Return (x, y) of the center of cell containing provided text 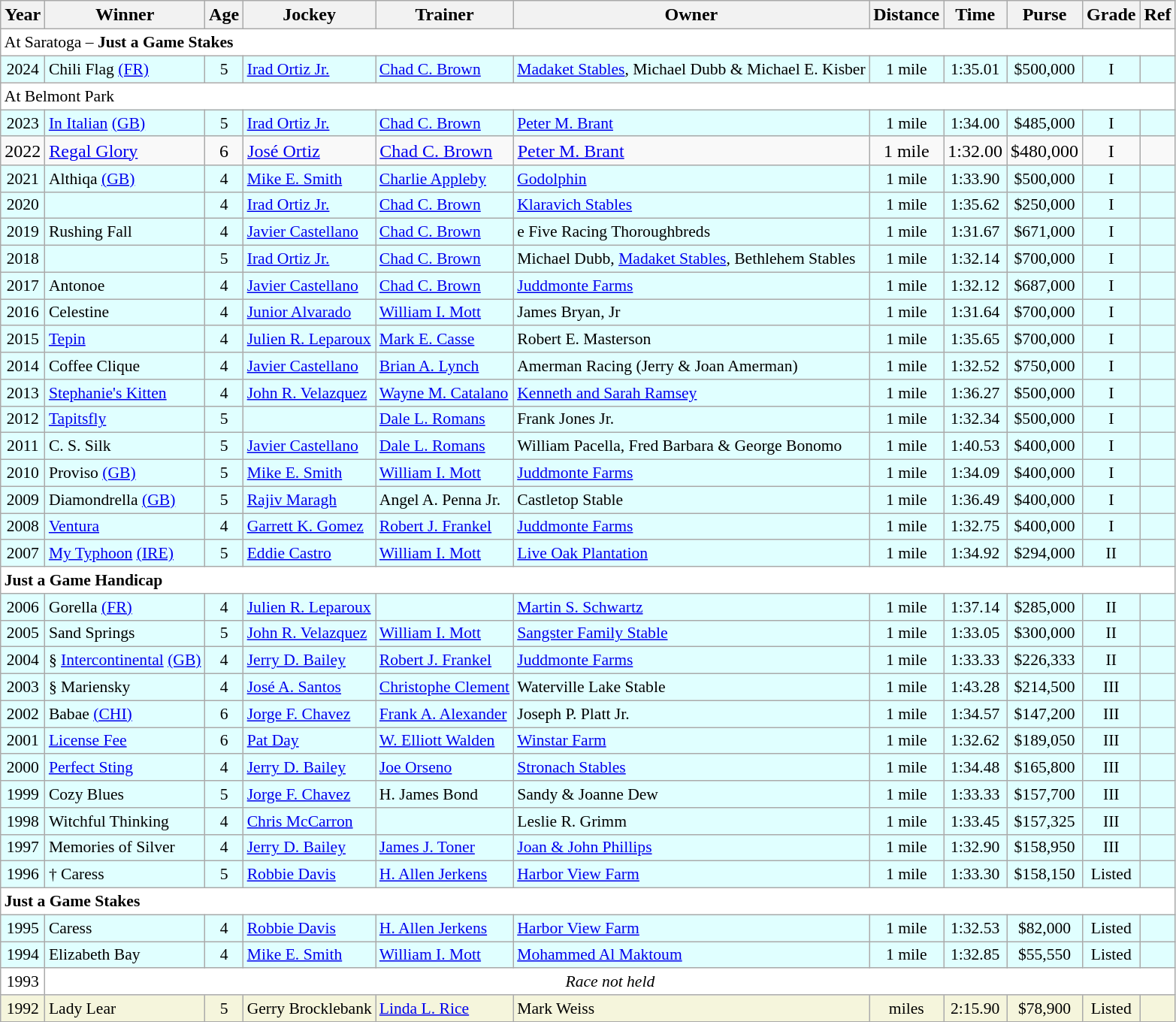
Tapitsfly (125, 419)
1996 (23, 875)
2016 (23, 313)
1:32.90 (975, 848)
Tepin (125, 339)
Gorella (FR) (125, 606)
1:36.27 (975, 392)
2002 (23, 714)
1:32.85 (975, 954)
Pat Day (310, 741)
§ Mariensky (125, 687)
License Fee (125, 741)
Sandy & Joanne Dew (691, 794)
Joe Orseno (445, 767)
H. James Bond (445, 794)
2007 (23, 553)
1:31.67 (975, 232)
José Ortiz (310, 150)
2005 (23, 633)
Grade (1111, 15)
1:34.92 (975, 553)
1:35.62 (975, 205)
Linda L. Rice (445, 1008)
1:36.49 (975, 500)
1:37.14 (975, 606)
$55,550 (1044, 954)
2008 (23, 526)
1:33.05 (975, 633)
Coffee Clique (125, 366)
2010 (23, 473)
$300,000 (1044, 633)
Rushing Fall (125, 232)
Ref (1157, 15)
2011 (23, 446)
miles (906, 1008)
1:33.90 (975, 178)
2018 (23, 259)
Winstar Farm (691, 741)
1993 (23, 981)
e Five Racing Thoroughbreds (691, 232)
$158,950 (1044, 848)
† Caress (125, 875)
William Pacella, Fred Barbara & George Bonomo (691, 446)
$157,325 (1044, 821)
Jockey (310, 15)
2000 (23, 767)
Year (23, 15)
Brian A. Lynch (445, 366)
Martin S. Schwartz (691, 606)
Christophe Clement (445, 687)
Chili Flag (FR) (125, 69)
Winner (125, 15)
$285,000 (1044, 606)
Rajiv Maragh (310, 500)
Babae (CHI) (125, 714)
1:34.00 (975, 123)
1:40.53 (975, 446)
Amerman Racing (Jerry & Joan Amerman) (691, 366)
$82,000 (1044, 928)
1995 (23, 928)
Witchful Thinking (125, 821)
1:35.65 (975, 339)
1:33.30 (975, 875)
1:32.34 (975, 419)
1:32.62 (975, 741)
C. S. Silk (125, 446)
Frank Jones Jr. (691, 419)
Charlie Appleby (445, 178)
$226,333 (1044, 661)
Michael Dubb, Madaket Stables, Bethlehem Stables (691, 259)
Lady Lear (125, 1008)
1:34.48 (975, 767)
Mark E. Casse (445, 339)
1998 (23, 821)
Trainer (445, 15)
1:32.75 (975, 526)
Race not held (610, 981)
Purse (1044, 15)
James J. Toner (445, 848)
2014 (23, 366)
Joseph P. Platt Jr. (691, 714)
Godolphin (691, 178)
1994 (23, 954)
2022 (23, 150)
Wayne M. Catalano (445, 392)
Mark Weiss (691, 1008)
1:32.12 (975, 286)
1:34.57 (975, 714)
2019 (23, 232)
2015 (23, 339)
2024 (23, 69)
Waterville Lake Stable (691, 687)
2001 (23, 741)
1:31.64 (975, 313)
Sand Springs (125, 633)
$214,500 (1044, 687)
1:32.00 (975, 150)
Ventura (125, 526)
$157,700 (1044, 794)
At Saratoga – Just a Game Stakes (588, 43)
1997 (23, 848)
Eddie Castro (310, 553)
1:33.45 (975, 821)
2009 (23, 500)
Just a Game Stakes (588, 901)
$165,800 (1044, 767)
Diamondrella (GB) (125, 500)
2017 (23, 286)
Elizabeth Bay (125, 954)
1999 (23, 794)
Memories of Silver (125, 848)
1992 (23, 1008)
Perfect Sting (125, 767)
My Typhoon (IRE) (125, 553)
Angel A. Penna Jr. (445, 500)
Time (975, 15)
$485,000 (1044, 123)
Celestine (125, 313)
$750,000 (1044, 366)
2004 (23, 661)
$671,000 (1044, 232)
2003 (23, 687)
Junior Alvarado (310, 313)
Joan & John Phillips (691, 848)
James Bryan, Jr (691, 313)
§ Intercontinental (GB) (125, 661)
Leslie R. Grimm (691, 821)
Live Oak Plantation (691, 553)
Garrett K. Gomez (310, 526)
Regal Glory (125, 150)
1:32.14 (975, 259)
2006 (23, 606)
2012 (23, 419)
Gerry Brocklebank (310, 1008)
Frank A. Alexander (445, 714)
Distance (906, 15)
$158,150 (1044, 875)
2021 (23, 178)
Chris McCarron (310, 821)
Proviso (GB) (125, 473)
$480,000 (1044, 150)
1:35.01 (975, 69)
2023 (23, 123)
2020 (23, 205)
At Belmont Park (588, 96)
Stephanie's Kitten (125, 392)
Madaket Stables, Michael Dubb & Michael E. Kisber (691, 69)
1:32.52 (975, 366)
$294,000 (1044, 553)
In Italian (GB) (125, 123)
Just a Game Handicap (588, 580)
Klaravich Stables (691, 205)
Cozy Blues (125, 794)
Stronach Stables (691, 767)
Althiqa (GB) (125, 178)
Caress (125, 928)
Antonoe (125, 286)
Mohammed Al Maktoum (691, 954)
Robert E. Masterson (691, 339)
$147,200 (1044, 714)
1:32.53 (975, 928)
2:15.90 (975, 1008)
W. Elliott Walden (445, 741)
Owner (691, 15)
2013 (23, 392)
$250,000 (1044, 205)
Kenneth and Sarah Ramsey (691, 392)
José A. Santos (310, 687)
Sangster Family Stable (691, 633)
$687,000 (1044, 286)
1:43.28 (975, 687)
Castletop Stable (691, 500)
1:34.09 (975, 473)
$78,900 (1044, 1008)
$189,050 (1044, 741)
Age (224, 15)
